Output the (X, Y) coordinate of the center of the cell containing the given text.  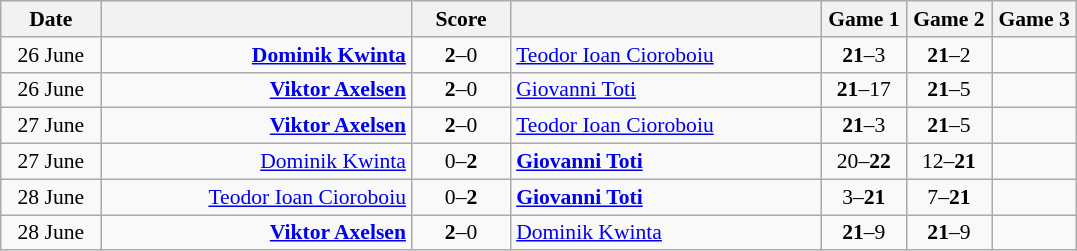
7–21 (948, 197)
Game 1 (864, 19)
20–22 (864, 162)
Game 3 (1034, 19)
3–21 (864, 197)
Game 2 (948, 19)
Score (461, 19)
Date (51, 19)
12–21 (948, 162)
21–2 (948, 55)
21–17 (864, 90)
